Scan for the cell matching the given text and deliver its [x, y] coordinate at center. 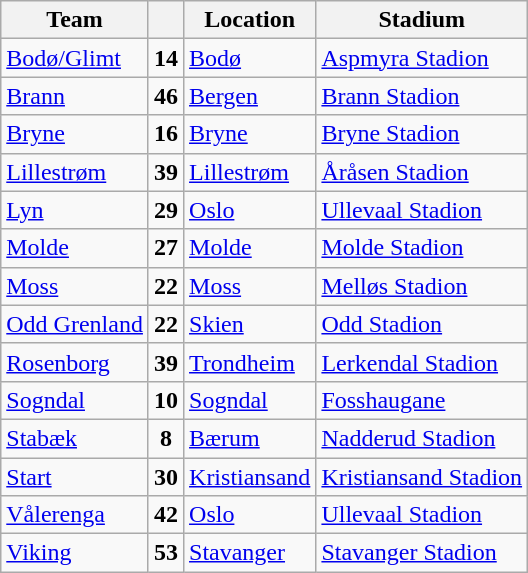
Bodø [250, 58]
Bryne Stadion [422, 134]
42 [166, 515]
16 [166, 134]
Melløs Stadion [422, 286]
Kristiansand [250, 477]
30 [166, 477]
10 [166, 400]
Bergen [250, 96]
Bodø/Glimt [75, 58]
Start [75, 477]
53 [166, 553]
29 [166, 210]
Stadium [422, 20]
Brann [75, 96]
Nadderud Stadion [422, 438]
Team [75, 20]
Åråsen Stadion [422, 172]
8 [166, 438]
27 [166, 248]
Odd Stadion [422, 324]
Trondheim [250, 362]
Lyn [75, 210]
Location [250, 20]
Aspmyra Stadion [422, 58]
14 [166, 58]
Kristiansand Stadion [422, 477]
Odd Grenland [75, 324]
Skien [250, 324]
Brann Stadion [422, 96]
Stavanger [250, 553]
46 [166, 96]
Rosenborg [75, 362]
Stabæk [75, 438]
Viking [75, 553]
Vålerenga [75, 515]
Fosshaugane [422, 400]
Bærum [250, 438]
Molde Stadion [422, 248]
Stavanger Stadion [422, 553]
Lerkendal Stadion [422, 362]
